For the text-containing cell, return its midpoint in [x, y] coordinate format. 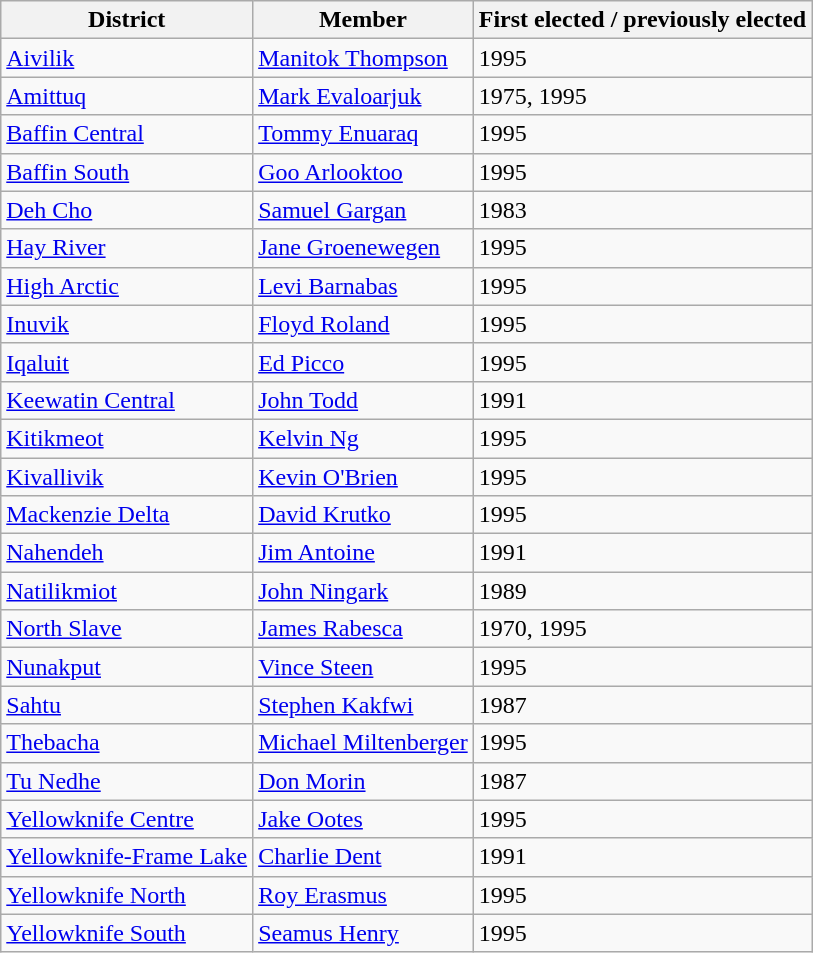
1983 [642, 210]
Charlie Dent [364, 857]
Kivallivik [127, 477]
Floyd Roland [364, 324]
Yellowknife Centre [127, 819]
John Ningark [364, 591]
North Slave [127, 629]
Keewatin Central [127, 400]
Kitikmeot [127, 438]
Tommy Enuaraq [364, 134]
David Krutko [364, 515]
Manitok Thompson [364, 58]
James Rabesca [364, 629]
Don Morin [364, 781]
Yellowknife-Frame Lake [127, 857]
Amittuq [127, 96]
Tu Nedhe [127, 781]
Hay River [127, 248]
Seamus Henry [364, 933]
Deh Cho [127, 210]
Stephen Kakfwi [364, 705]
Roy Erasmus [364, 895]
Jane Groenewegen [364, 248]
Ed Picco [364, 362]
Baffin South [127, 172]
Baffin Central [127, 134]
Inuvik [127, 324]
Kelvin Ng [364, 438]
Aivilik [127, 58]
John Todd [364, 400]
Mackenzie Delta [127, 515]
Levi Barnabas [364, 286]
Jake Ootes [364, 819]
1975, 1995 [642, 96]
Yellowknife North [127, 895]
Sahtu [127, 705]
Jim Antoine [364, 553]
High Arctic [127, 286]
Nunakput [127, 667]
Kevin O'Brien [364, 477]
Mark Evaloarjuk [364, 96]
Member [364, 20]
Samuel Gargan [364, 210]
1989 [642, 591]
District [127, 20]
First elected / previously elected [642, 20]
1970, 1995 [642, 629]
Iqaluit [127, 362]
Vince Steen [364, 667]
Thebacha [127, 743]
Nahendeh [127, 553]
Yellowknife South [127, 933]
Natilikmiot [127, 591]
Goo Arlooktoo [364, 172]
Michael Miltenberger [364, 743]
